For the text-containing cell, return its midpoint in [X, Y] coordinate format. 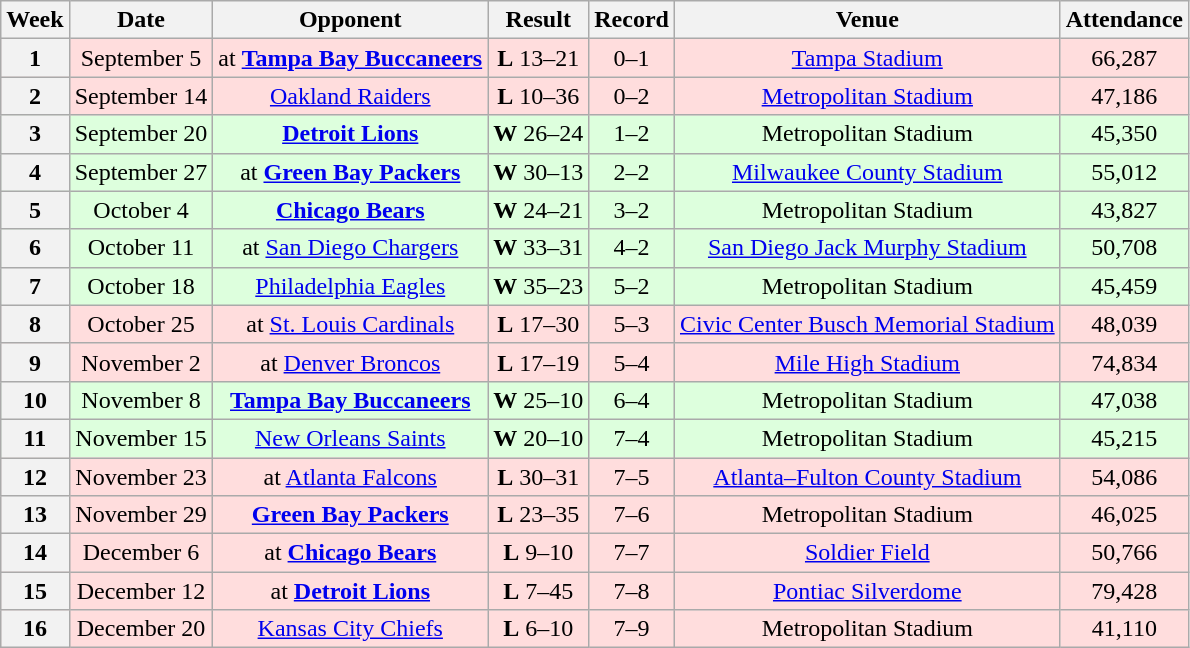
Week [35, 20]
7–8 [632, 591]
W 35–23 [538, 286]
66,287 [1124, 58]
at Detroit Lions [350, 591]
11 [35, 438]
54,086 [1124, 477]
1 [35, 58]
W 30–13 [538, 172]
Tampa Bay Buccaneers [350, 400]
L 17–19 [538, 362]
November 2 [141, 362]
L 7–45 [538, 591]
L 17–30 [538, 324]
Venue [867, 20]
at St. Louis Cardinals [350, 324]
55,012 [1124, 172]
45,350 [1124, 134]
September 5 [141, 58]
at Green Bay Packers [350, 172]
50,766 [1124, 553]
November 8 [141, 400]
48,039 [1124, 324]
L 23–35 [538, 515]
September 27 [141, 172]
Chicago Bears [350, 210]
L 30–31 [538, 477]
September 20 [141, 134]
Record [632, 20]
15 [35, 591]
Civic Center Busch Memorial Stadium [867, 324]
5–2 [632, 286]
45,215 [1124, 438]
14 [35, 553]
7–7 [632, 553]
L 9–10 [538, 553]
50,708 [1124, 248]
4–2 [632, 248]
at Denver Broncos [350, 362]
16 [35, 629]
at Atlanta Falcons [350, 477]
W 26–24 [538, 134]
3–2 [632, 210]
7–5 [632, 477]
5–4 [632, 362]
79,428 [1124, 591]
December 12 [141, 591]
Oakland Raiders [350, 96]
W 25–10 [538, 400]
5 [35, 210]
Detroit Lions [350, 134]
New Orleans Saints [350, 438]
2–2 [632, 172]
Green Bay Packers [350, 515]
L 13–21 [538, 58]
October 11 [141, 248]
3 [35, 134]
47,038 [1124, 400]
8 [35, 324]
10 [35, 400]
at Chicago Bears [350, 553]
47,186 [1124, 96]
Result [538, 20]
9 [35, 362]
Date [141, 20]
W 20–10 [538, 438]
5–3 [632, 324]
43,827 [1124, 210]
41,110 [1124, 629]
Kansas City Chiefs [350, 629]
6 [35, 248]
0–1 [632, 58]
46,025 [1124, 515]
W 33–31 [538, 248]
Pontiac Silverdome [867, 591]
7–9 [632, 629]
Philadelphia Eagles [350, 286]
Attendance [1124, 20]
Opponent [350, 20]
6–4 [632, 400]
45,459 [1124, 286]
October 18 [141, 286]
13 [35, 515]
74,834 [1124, 362]
7 [35, 286]
December 20 [141, 629]
12 [35, 477]
L 6–10 [538, 629]
1–2 [632, 134]
Soldier Field [867, 553]
7–4 [632, 438]
W 24–21 [538, 210]
7–6 [632, 515]
San Diego Jack Murphy Stadium [867, 248]
September 14 [141, 96]
December 6 [141, 553]
November 23 [141, 477]
Mile High Stadium [867, 362]
Tampa Stadium [867, 58]
Milwaukee County Stadium [867, 172]
November 15 [141, 438]
L 10–36 [538, 96]
0–2 [632, 96]
at Tampa Bay Buccaneers [350, 58]
at San Diego Chargers [350, 248]
October 4 [141, 210]
4 [35, 172]
Atlanta–Fulton County Stadium [867, 477]
2 [35, 96]
October 25 [141, 324]
November 29 [141, 515]
